Locate the cell with the specified text and output its (X, Y) center coordinate. 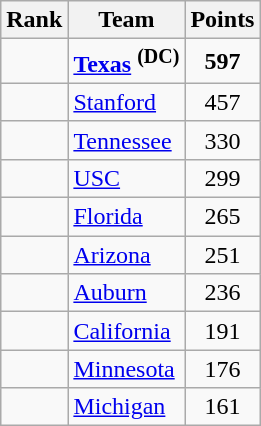
161 (222, 407)
Tennessee (126, 140)
265 (222, 217)
Minnesota (126, 369)
Michigan (126, 407)
457 (222, 102)
236 (222, 293)
Team (126, 20)
USC (126, 178)
Points (222, 20)
330 (222, 140)
Arizona (126, 255)
Stanford (126, 102)
Florida (126, 217)
299 (222, 178)
176 (222, 369)
251 (222, 255)
California (126, 331)
Texas (DC) (126, 62)
191 (222, 331)
Rank (34, 20)
597 (222, 62)
Auburn (126, 293)
